From the cell containing the given text, extract its center point as (X, Y) coordinate. 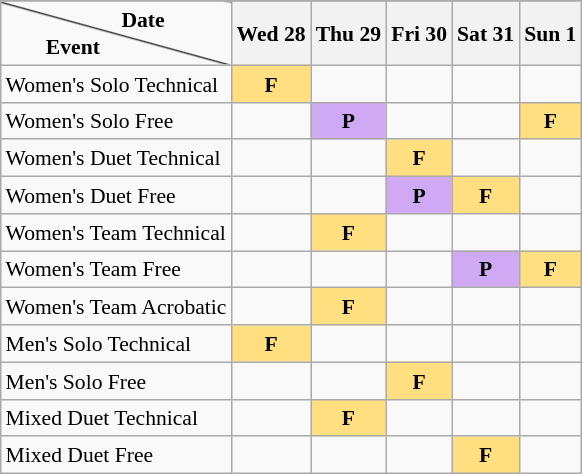
Wed 28 (272, 33)
Thu 29 (349, 33)
Women's Duet Free (116, 194)
Women's Team Technical (116, 232)
Men's Solo Technical (116, 344)
Women's Team Acrobatic (116, 306)
Women's Team Free (116, 268)
Men's Solo Free (116, 380)
Women's Duet Technical (116, 158)
Women's Solo Technical (116, 84)
Women's Solo Free (116, 120)
Mixed Duet Technical (116, 418)
Sat 31 (486, 33)
DateEvent (116, 33)
Mixed Duet Free (116, 454)
Fri 30 (419, 33)
Sun 1 (550, 33)
